For the text-containing cell, return its midpoint in (X, Y) coordinate format. 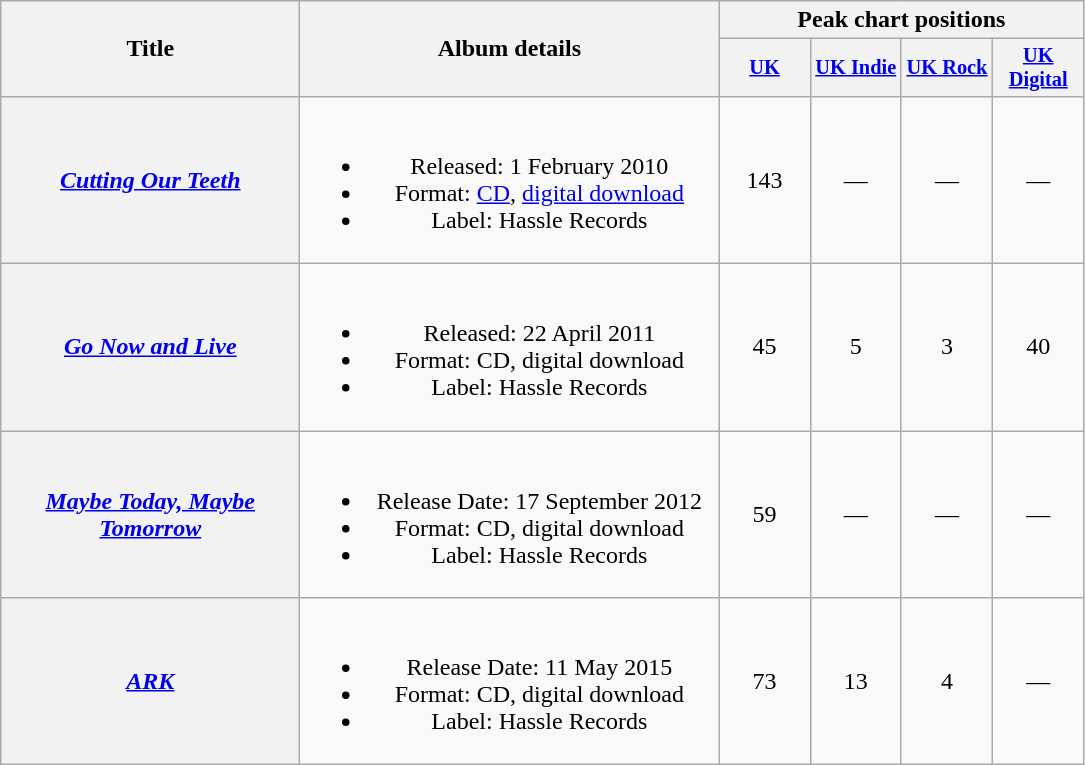
UK (764, 68)
5 (856, 348)
59 (764, 514)
Album details (510, 49)
73 (764, 682)
45 (764, 348)
Peak chart positions (902, 20)
Cutting Our Teeth (150, 180)
3 (946, 348)
Released: 1 February 2010Format: CD, digital downloadLabel: Hassle Records (510, 180)
ARK (150, 682)
4 (946, 682)
Release Date: 11 May 2015Format: CD, digital downloadLabel: Hassle Records (510, 682)
Release Date: 17 September 2012Format: CD, digital downloadLabel: Hassle Records (510, 514)
Released: 22 April 2011Format: CD, digital downloadLabel: Hassle Records (510, 348)
13 (856, 682)
Go Now and Live (150, 348)
UK Digital (1038, 68)
UK Rock (946, 68)
143 (764, 180)
UK Indie (856, 68)
Title (150, 49)
40 (1038, 348)
Maybe Today, Maybe Tomorrow (150, 514)
